Return the (x, y) coordinate for the center point of the cell that contains the specified text.  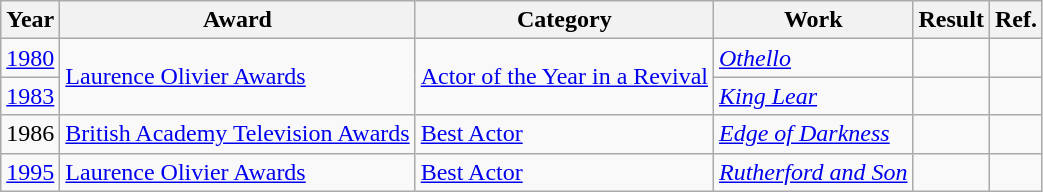
1986 (30, 134)
Award (238, 20)
Result (951, 20)
Year (30, 20)
King Lear (814, 96)
1980 (30, 58)
Rutherford and Son (814, 172)
Work (814, 20)
1995 (30, 172)
British Academy Television Awards (238, 134)
Category (564, 20)
1983 (30, 96)
Ref. (1016, 20)
Othello (814, 58)
Actor of the Year in a Revival (564, 77)
Edge of Darkness (814, 134)
